Detect which cell encompasses the target text, then output its [X, Y] center coordinate. 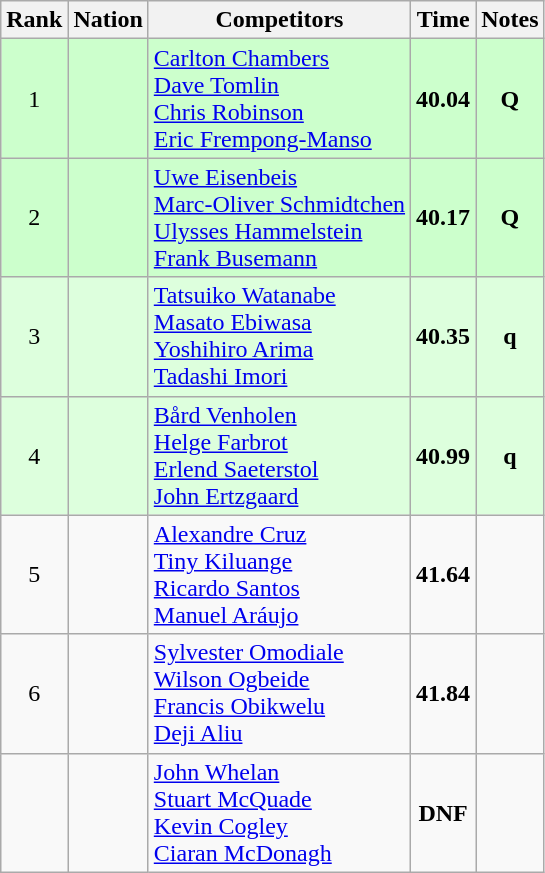
41.64 [444, 574]
Tatsuiko WatanabeMasato EbiwasaYoshihiro ArimaTadashi Imori [279, 336]
Notes [510, 20]
41.84 [444, 694]
Carlton ChambersDave TomlinChris RobinsonEric Frempong-Manso [279, 98]
Time [444, 20]
40.17 [444, 218]
40.99 [444, 456]
Uwe EisenbeisMarc-Oliver SchmidtchenUlysses HammelsteinFrank Busemann [279, 218]
Sylvester OmodialeWilson OgbeideFrancis ObikweluDeji Aliu [279, 694]
40.04 [444, 98]
5 [34, 574]
40.35 [444, 336]
6 [34, 694]
3 [34, 336]
Nation [108, 20]
2 [34, 218]
John WhelanStuart McQuadeKevin CogleyCiaran McDonagh [279, 812]
1 [34, 98]
DNF [444, 812]
Bård VenholenHelge FarbrotErlend SaeterstolJohn Ertzgaard [279, 456]
Rank [34, 20]
Alexandre CruzTiny KiluangeRicardo SantosManuel Aráujo [279, 574]
4 [34, 456]
Competitors [279, 20]
